Identify which cell holds the provided text, then report its (x, y) central coordinate. 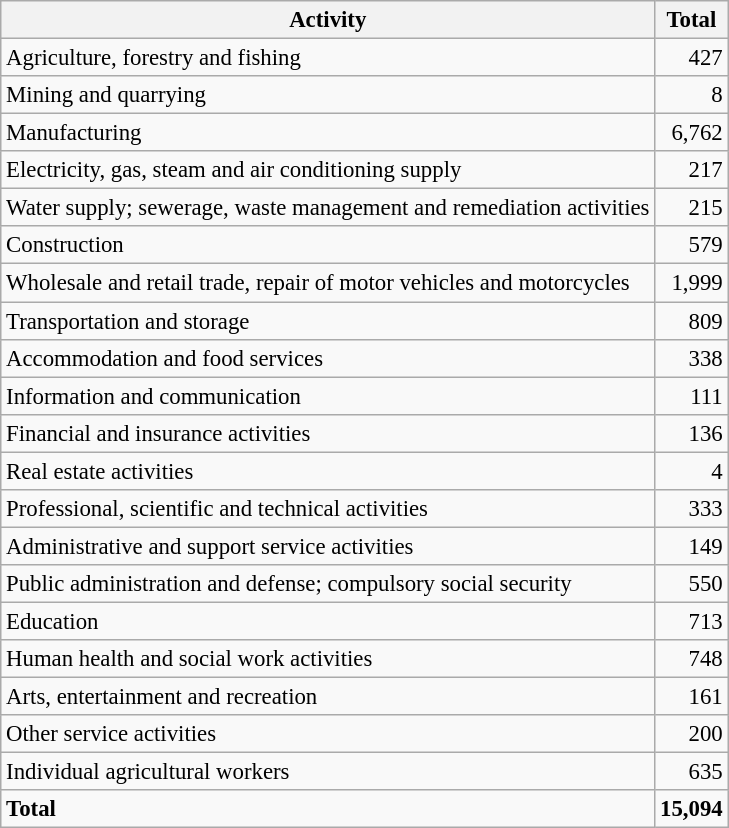
Agriculture, forestry and fishing (328, 58)
4 (692, 471)
111 (692, 396)
Real estate activities (328, 471)
8 (692, 95)
Arts, entertainment and recreation (328, 697)
Administrative and support service activities (328, 546)
Accommodation and food services (328, 358)
Human health and social work activities (328, 659)
215 (692, 208)
6,762 (692, 133)
338 (692, 358)
Transportation and storage (328, 321)
Activity (328, 20)
809 (692, 321)
15,094 (692, 809)
Construction (328, 245)
Public administration and defense; compulsory social security (328, 584)
Professional, scientific and technical activities (328, 509)
Mining and quarrying (328, 95)
Electricity, gas, steam and air conditioning supply (328, 170)
Other service activities (328, 734)
200 (692, 734)
579 (692, 245)
161 (692, 697)
427 (692, 58)
Manufacturing (328, 133)
635 (692, 772)
217 (692, 170)
Wholesale and retail trade, repair of motor vehicles and motorcycles (328, 283)
1,999 (692, 283)
Water supply; sewerage, waste management and remediation activities (328, 208)
Information and communication (328, 396)
136 (692, 433)
333 (692, 509)
Financial and insurance activities (328, 433)
Individual agricultural workers (328, 772)
713 (692, 621)
748 (692, 659)
Education (328, 621)
149 (692, 546)
550 (692, 584)
